Provide the [X, Y] coordinate of the cell's center where the given text is located.  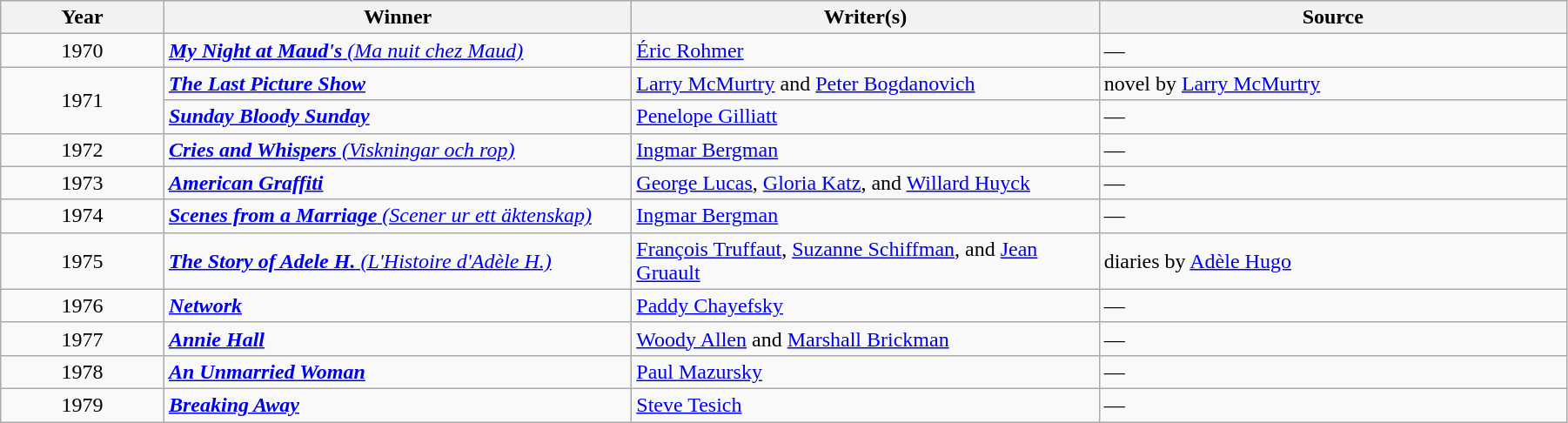
1974 [83, 216]
Winner [397, 17]
novel by Larry McMurtry [1333, 84]
Steve Tesich [865, 405]
Paddy Chayefsky [865, 305]
The Story of Adele H. (L'Histoire d'Adèle H.) [397, 261]
1977 [83, 339]
Cries and Whispers (Viskningar och rop) [397, 150]
The Last Picture Show [397, 84]
Writer(s) [865, 17]
Woody Allen and Marshall Brickman [865, 339]
Scenes from a Marriage (Scener ur ett äktenskap) [397, 216]
François Truffaut, Suzanne Schiffman, and Jean Gruault [865, 261]
1973 [83, 183]
Breaking Away [397, 405]
My Night at Maud's (Ma nuit chez Maud) [397, 50]
1978 [83, 372]
An Unmarried Woman [397, 372]
Paul Mazursky [865, 372]
Source [1333, 17]
diaries by Adèle Hugo [1333, 261]
American Graffiti [397, 183]
Sunday Bloody Sunday [397, 117]
1970 [83, 50]
George Lucas, Gloria Katz, and Willard Huyck [865, 183]
Year [83, 17]
Annie Hall [397, 339]
Larry McMurtry and Peter Bogdanovich [865, 84]
Network [397, 305]
1972 [83, 150]
1975 [83, 261]
Penelope Gilliatt [865, 117]
Éric Rohmer [865, 50]
1976 [83, 305]
1979 [83, 405]
1971 [83, 100]
